Locate the cell with the specified text and output its (X, Y) center coordinate. 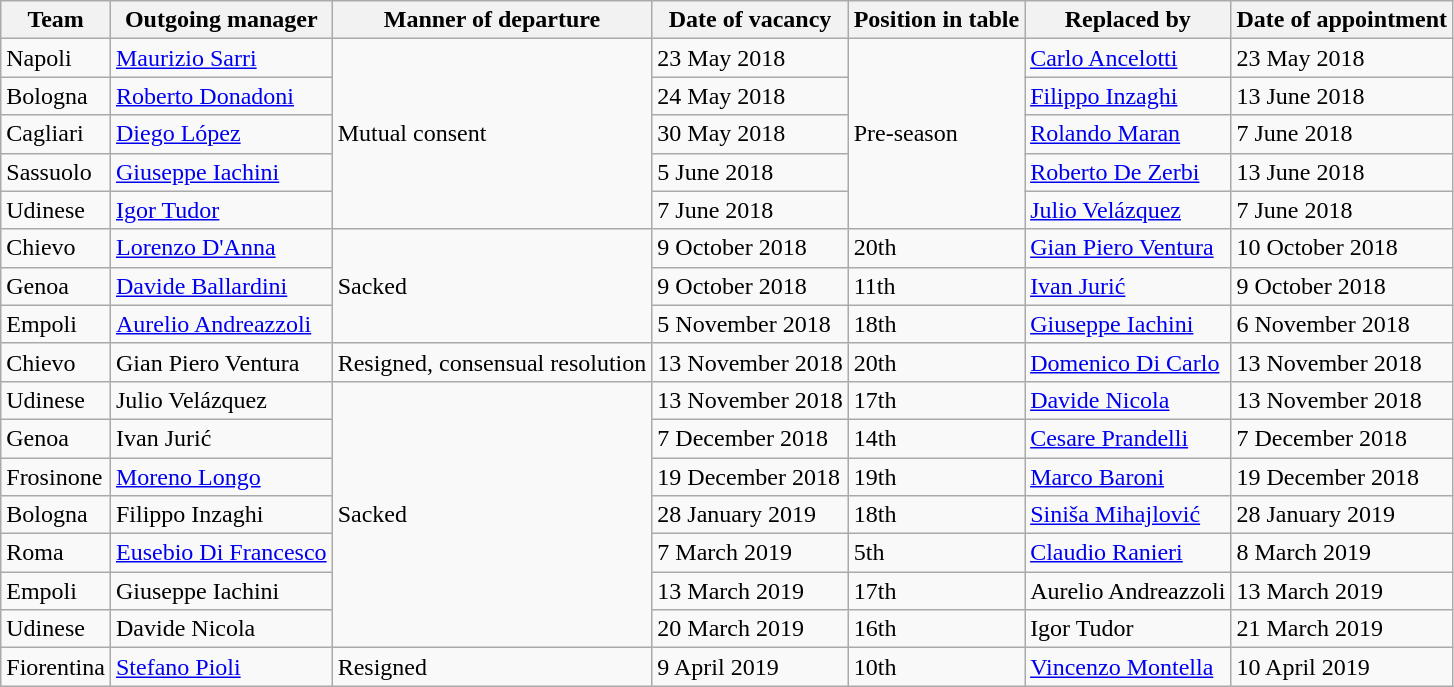
Sassuolo (56, 172)
Resigned, consensual resolution (492, 362)
Cesare Prandelli (1128, 438)
10th (936, 667)
Vincenzo Montella (1128, 667)
10 October 2018 (1342, 248)
Siniša Mihajlović (1128, 515)
21 March 2019 (1342, 629)
24 May 2018 (750, 96)
Cagliari (56, 134)
Lorenzo D'Anna (221, 248)
Rolando Maran (1128, 134)
7 March 2019 (750, 553)
Roberto Donadoni (221, 96)
Eusebio Di Francesco (221, 553)
20 March 2019 (750, 629)
Roma (56, 553)
5 June 2018 (750, 172)
14th (936, 438)
Roberto De Zerbi (1128, 172)
11th (936, 286)
Outgoing manager (221, 20)
19th (936, 477)
Mutual consent (492, 134)
Replaced by (1128, 20)
Moreno Longo (221, 477)
16th (936, 629)
6 November 2018 (1342, 324)
Maurizio Sarri (221, 58)
Claudio Ranieri (1128, 553)
10 April 2019 (1342, 667)
5th (936, 553)
Manner of departure (492, 20)
Resigned (492, 667)
Marco Baroni (1128, 477)
Napoli (56, 58)
Position in table (936, 20)
Date of vacancy (750, 20)
9 April 2019 (750, 667)
Stefano Pioli (221, 667)
8 March 2019 (1342, 553)
Date of appointment (1342, 20)
30 May 2018 (750, 134)
Frosinone (56, 477)
Fiorentina (56, 667)
Team (56, 20)
Domenico Di Carlo (1128, 362)
5 November 2018 (750, 324)
Davide Ballardini (221, 286)
Pre-season (936, 134)
Carlo Ancelotti (1128, 58)
Diego López (221, 134)
